Output the (x, y) coordinate of the center of the cell containing the given text.  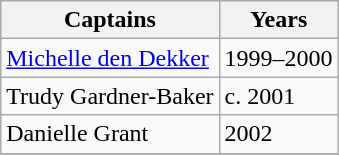
2002 (278, 134)
Trudy Gardner-Baker (110, 96)
1999–2000 (278, 58)
c. 2001 (278, 96)
Years (278, 20)
Michelle den Dekker (110, 58)
Danielle Grant (110, 134)
Captains (110, 20)
